Return the [x, y] coordinate for the center point of the cell that contains the specified text.  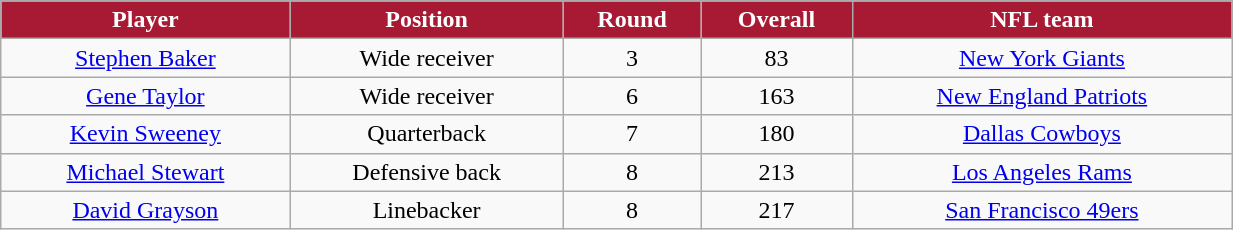
3 [632, 58]
Quarterback [426, 134]
Stephen Baker [146, 58]
6 [632, 96]
Los Angeles Rams [1042, 172]
Linebacker [426, 210]
David Grayson [146, 210]
Overall [776, 20]
Position [426, 20]
San Francisco 49ers [1042, 210]
Player [146, 20]
Michael Stewart [146, 172]
New England Patriots [1042, 96]
217 [776, 210]
NFL team [1042, 20]
7 [632, 134]
163 [776, 96]
Defensive back [426, 172]
213 [776, 172]
83 [776, 58]
Kevin Sweeney [146, 134]
180 [776, 134]
Dallas Cowboys [1042, 134]
Round [632, 20]
New York Giants [1042, 58]
Gene Taylor [146, 96]
